Determine the (x, y) coordinate at the center of the cell enclosing the given text.  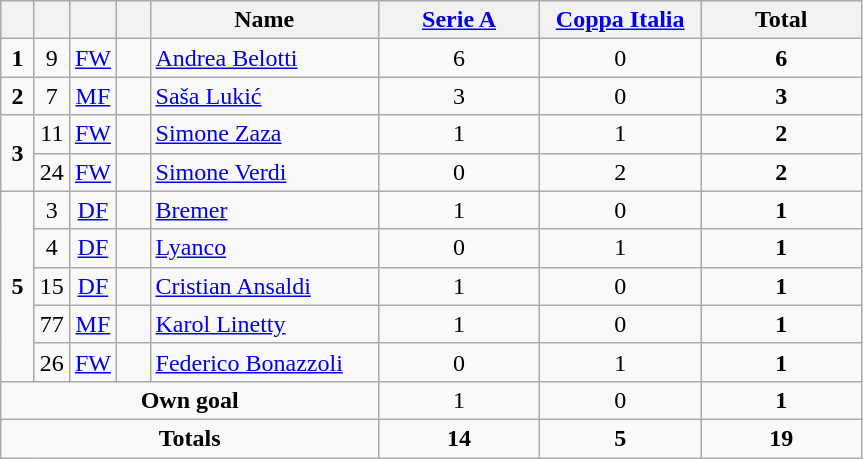
19 (782, 438)
Coppa Italia (620, 20)
11 (52, 134)
Andrea Belotti (264, 58)
Name (264, 20)
15 (52, 286)
Federico Bonazzoli (264, 362)
4 (52, 248)
Own goal (190, 400)
9 (52, 58)
26 (52, 362)
14 (460, 438)
77 (52, 324)
Bremer (264, 210)
Simone Verdi (264, 172)
Cristian Ansaldi (264, 286)
Lyanco (264, 248)
7 (52, 96)
Totals (190, 438)
Simone Zaza (264, 134)
Total (782, 20)
Karol Linetty (264, 324)
Saša Lukić (264, 96)
24 (52, 172)
Serie A (460, 20)
